Output the [x, y] coordinate of the center of the cell containing the given text.  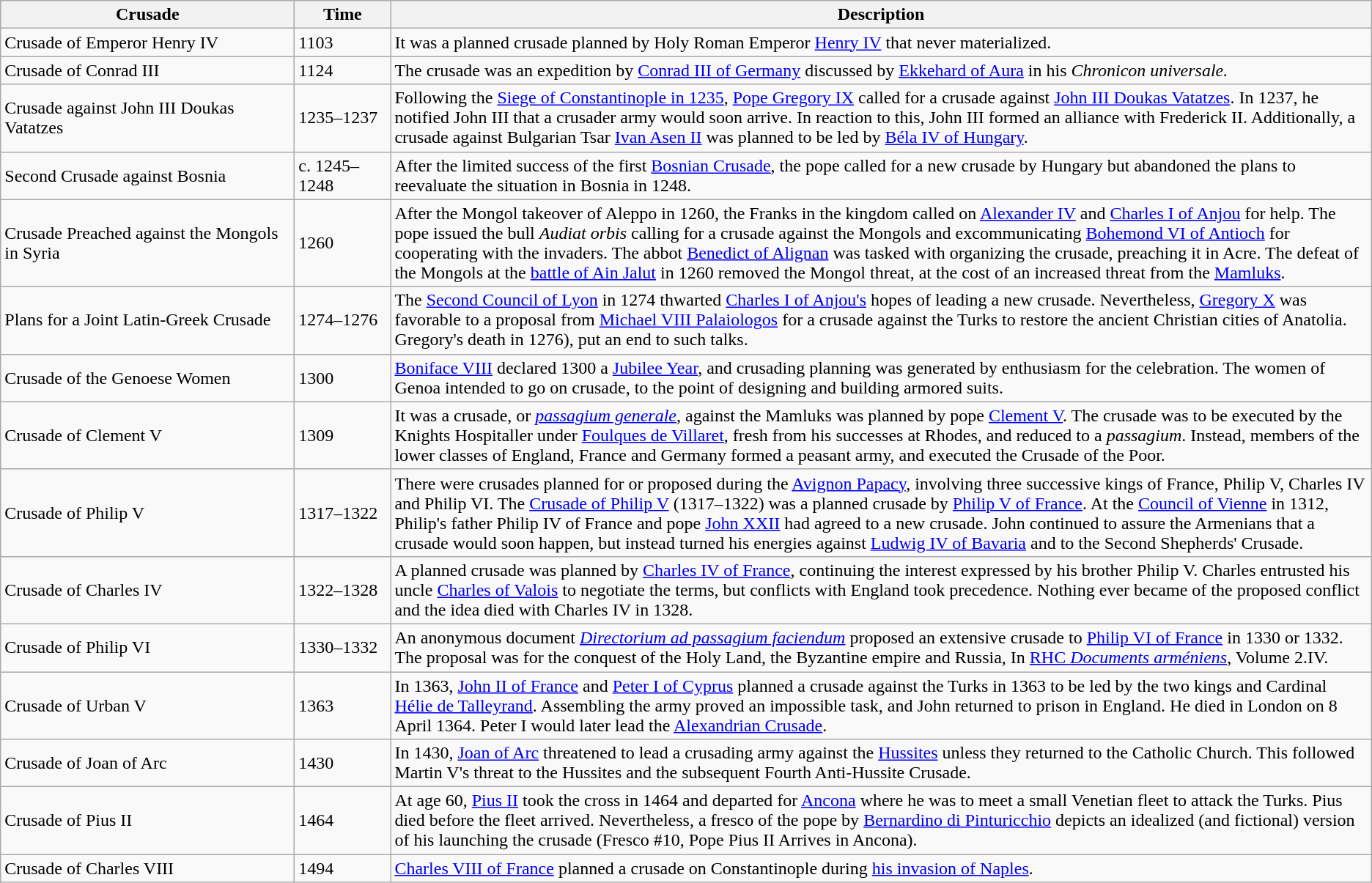
c. 1245–1248 [343, 176]
Crusade of Charles IV [148, 590]
It was a planned crusade planned by Holy Roman Emperor Henry IV that never materialized. [881, 43]
1494 [343, 868]
Crusade [148, 15]
1330–1332 [343, 648]
Time [343, 15]
Crusade of Philip VI [148, 648]
1300 [343, 378]
1430 [343, 764]
Crusade against John III Doukas Vatatzes [148, 118]
1363 [343, 705]
Crusade of Charles VIII [148, 868]
1260 [343, 243]
1309 [343, 435]
1317–1322 [343, 513]
Charles VIII of France planned a crusade on Constantinople during his invasion of Naples. [881, 868]
Second Crusade against Bosnia [148, 176]
Crusade of Clement V [148, 435]
1274–1276 [343, 320]
Crusade of Conrad III [148, 70]
Description [881, 15]
1235–1237 [343, 118]
Crusade of the Genoese Women [148, 378]
Crusade of Emperor Henry IV [148, 43]
1124 [343, 70]
1103 [343, 43]
The crusade was an expedition by Conrad III of Germany discussed by Ekkehard of Aura in his Chronicon universale. [881, 70]
Crusade of Urban V [148, 705]
Crusade Preached against the Mongols in Syria [148, 243]
Crusade of Joan of Arc [148, 764]
1464 [343, 821]
Crusade of Pius II [148, 821]
Plans for a Joint Latin-Greek Crusade [148, 320]
Crusade of Philip V [148, 513]
1322–1328 [343, 590]
